Pinpoint the cell where the given text exists, returning its (X, Y) midpoint coordinate. 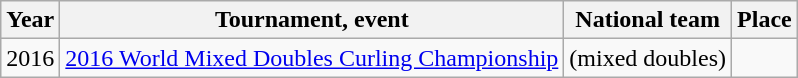
Tournament, event (312, 20)
(mixed doubles) (648, 58)
2016 World Mixed Doubles Curling Championship (312, 58)
2016 (30, 58)
Year (30, 20)
National team (648, 20)
Place (765, 20)
